Search for the cell housing the specified text and yield its [x, y] center coordinate. 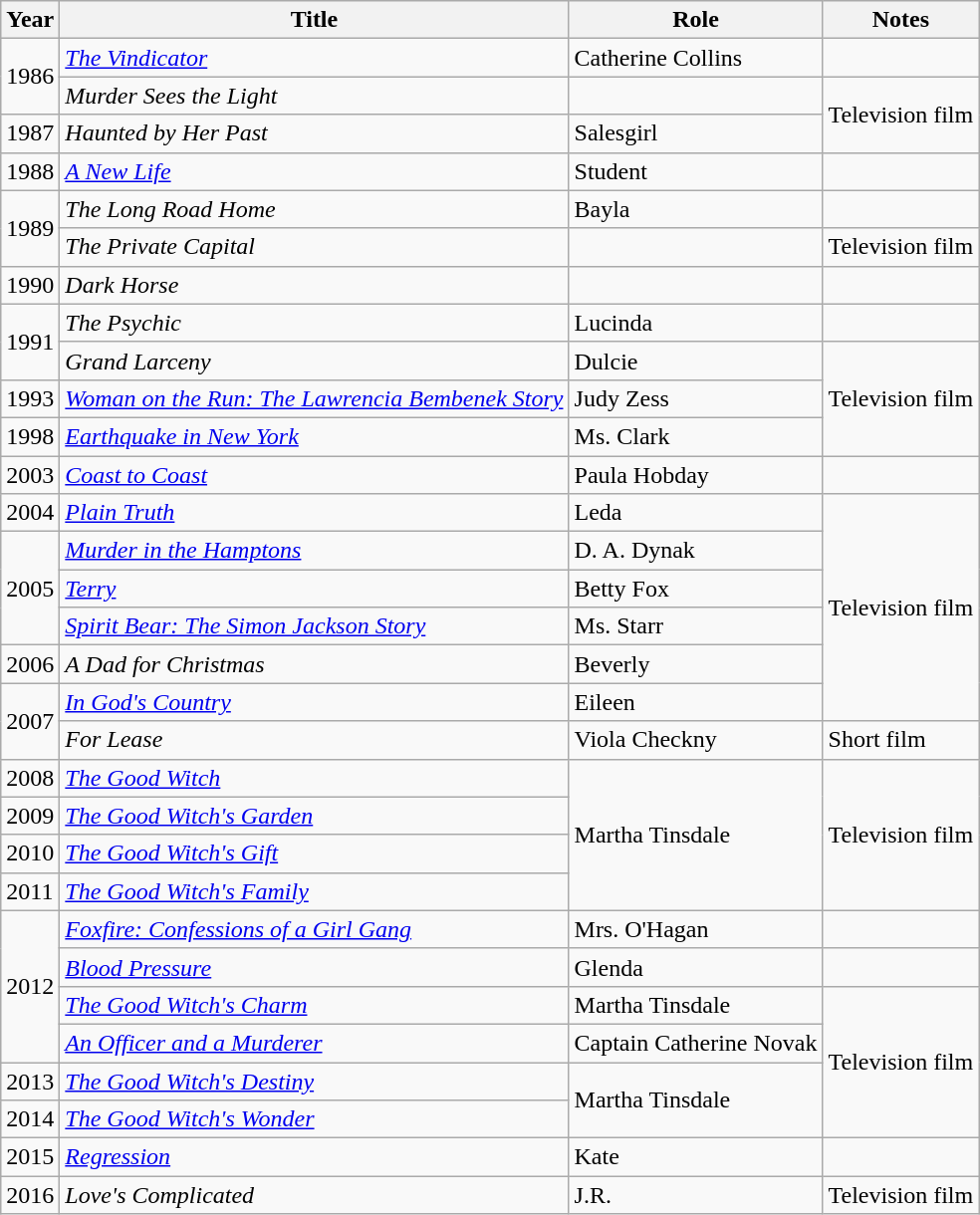
Murder in the Hamptons [315, 551]
Eileen [695, 702]
2004 [30, 513]
Mrs. O'Hagan [695, 929]
1991 [30, 342]
1990 [30, 285]
2009 [30, 816]
Blood Pressure [315, 967]
2012 [30, 986]
Kate [695, 1157]
Catherine Collins [695, 58]
Year [30, 20]
Earthquake in New York [315, 436]
Short film [900, 740]
Salesgirl [695, 133]
The Psychic [315, 323]
Murder Sees the Light [315, 96]
Grand Larceny [315, 361]
An Officer and a Murderer [315, 1043]
Love's Complicated [315, 1195]
2006 [30, 664]
2011 [30, 891]
Captain Catherine Novak [695, 1043]
Paula Hobday [695, 475]
Lucinda [695, 323]
Bayla [695, 209]
The Vindicator [315, 58]
Leda [695, 513]
The Good Witch's Family [315, 891]
2003 [30, 475]
Beverly [695, 664]
For Lease [315, 740]
1987 [30, 133]
The Good Witch's Garden [315, 816]
Spirit Bear: The Simon Jackson Story [315, 626]
2005 [30, 589]
The Good Witch's Wonder [315, 1119]
2008 [30, 778]
Dark Horse [315, 285]
Title [315, 20]
In God's Country [315, 702]
Coast to Coast [315, 475]
Viola Checkny [695, 740]
The Good Witch's Gift [315, 853]
Plain Truth [315, 513]
Student [695, 171]
D. A. Dynak [695, 551]
Judy Zess [695, 398]
2014 [30, 1119]
1998 [30, 436]
Ms. Clark [695, 436]
Role [695, 20]
1986 [30, 77]
Woman on the Run: The Lawrencia Bembenek Story [315, 398]
2007 [30, 721]
2013 [30, 1081]
Foxfire: Confessions of a Girl Gang [315, 929]
Terry [315, 589]
2010 [30, 853]
A Dad for Christmas [315, 664]
The Good Witch's Charm [315, 1005]
1993 [30, 398]
Glenda [695, 967]
The Good Witch's Destiny [315, 1081]
A New Life [315, 171]
1989 [30, 228]
1988 [30, 171]
Regression [315, 1157]
Ms. Starr [695, 626]
The Long Road Home [315, 209]
Haunted by Her Past [315, 133]
2016 [30, 1195]
2015 [30, 1157]
The Private Capital [315, 247]
Notes [900, 20]
J.R. [695, 1195]
The Good Witch [315, 778]
Dulcie [695, 361]
Betty Fox [695, 589]
